Identify which cell holds the provided text, then report its [x, y] central coordinate. 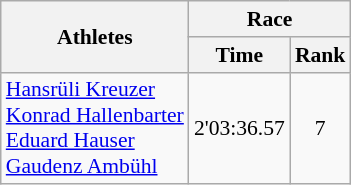
Time [240, 55]
2'03:36.57 [240, 128]
Hansrüli KreuzerKonrad HallenbarterEduard HauserGaudenz Ambühl [95, 128]
7 [320, 128]
Race [270, 19]
Athletes [95, 36]
Rank [320, 55]
